Capture the cell that displays the provided text and extract its [X, Y] central coordinate. 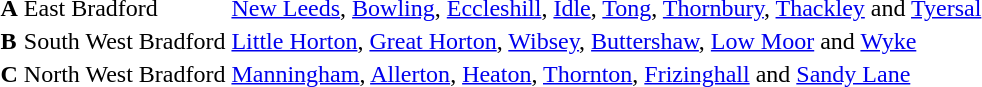
South West Bradford [124, 41]
